Return (X, Y) of the center of cell containing provided text 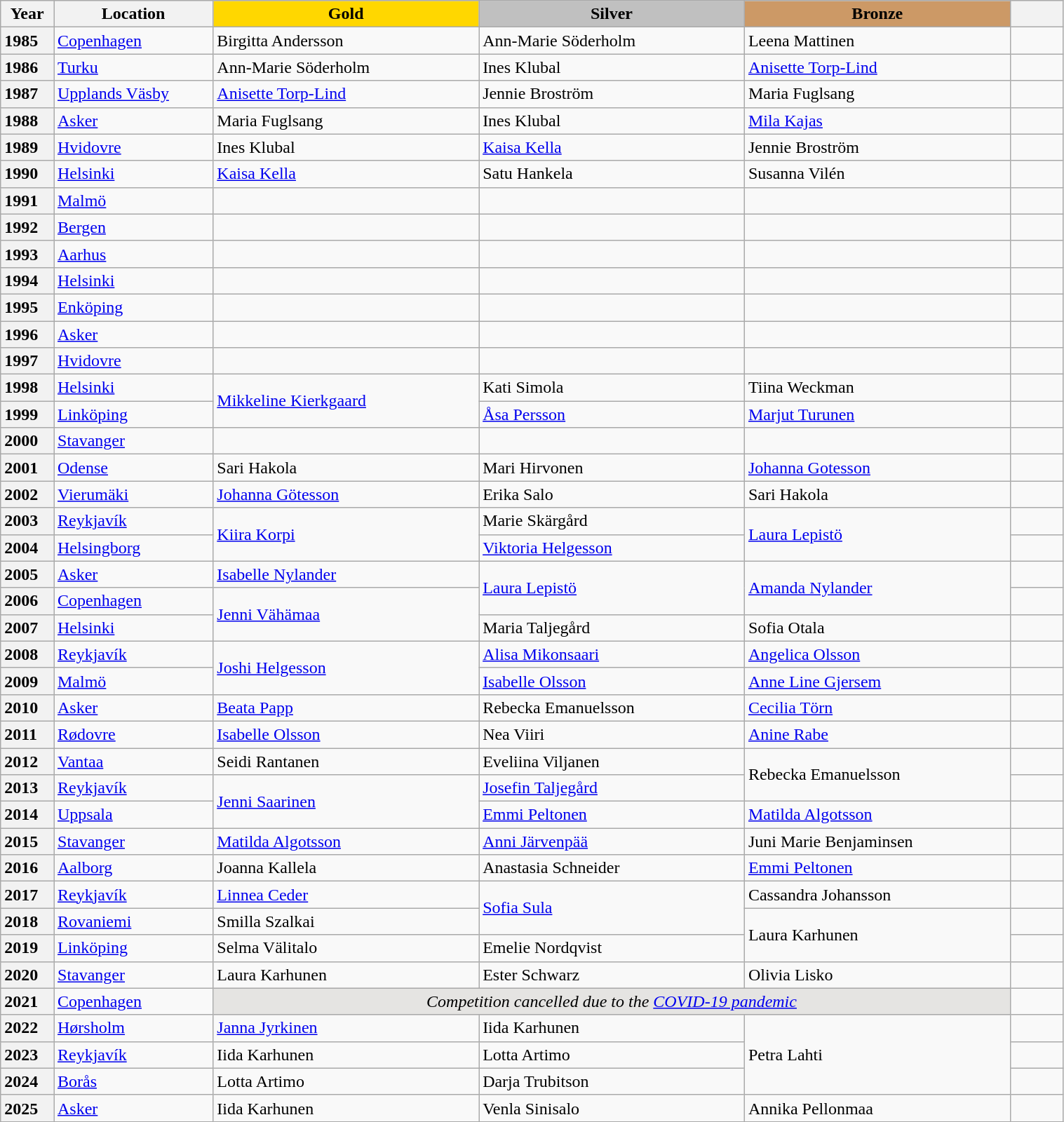
Erika Salo (612, 494)
1986 (27, 67)
Turku (133, 67)
Location (133, 14)
Odense (133, 468)
Hørsholm (133, 1028)
Marie Skärgård (612, 521)
Joshi Helgesson (346, 668)
1987 (27, 94)
Aarhus (133, 254)
Birgitta Andersson (346, 41)
Sofia Sula (612, 908)
2007 (27, 628)
1991 (27, 201)
Tiina Weckman (877, 388)
Borås (133, 1081)
Juni Marie Benjaminsen (877, 841)
2010 (27, 708)
2003 (27, 521)
2021 (27, 1001)
2005 (27, 574)
Competition cancelled due to the COVID-19 pandemic (612, 1001)
2004 (27, 548)
1990 (27, 174)
Viktoria Helgesson (612, 548)
Emelie Nordqvist (612, 948)
Olivia Lisko (877, 975)
Alisa Mikonsaari (612, 654)
Joanna Kallela (346, 868)
1998 (27, 388)
Marjut Turunen (877, 414)
Selma Välitalo (346, 948)
1996 (27, 334)
2009 (27, 681)
2002 (27, 494)
2017 (27, 895)
1992 (27, 227)
Rødovre (133, 734)
Anine Rabe (877, 734)
Kiira Korpi (346, 534)
1997 (27, 361)
Mari Hirvonen (612, 468)
2001 (27, 468)
Maria Taljegård (612, 628)
Year (27, 14)
2020 (27, 975)
2008 (27, 654)
2014 (27, 815)
1988 (27, 121)
Nea Viiri (612, 734)
Vantaa (133, 761)
Enköping (133, 307)
1999 (27, 414)
Gold (346, 14)
Bergen (133, 227)
Venla Sinisalo (612, 1108)
Smilla Szalkai (346, 921)
Leena Mattinen (877, 41)
Seidi Rantanen (346, 761)
Bronze (877, 14)
Mila Kajas (877, 121)
Amanda Nylander (877, 588)
2023 (27, 1055)
Kati Simola (612, 388)
Åsa Persson (612, 414)
Satu Hankela (612, 174)
2013 (27, 788)
Upplands Väsby (133, 94)
2016 (27, 868)
2006 (27, 601)
Helsingborg (133, 548)
Linnea Ceder (346, 895)
Isabelle Nylander (346, 574)
2011 (27, 734)
2015 (27, 841)
Eveliina Viljanen (612, 761)
Uppsala (133, 815)
Petra Lahti (877, 1055)
2018 (27, 921)
Anastasia Schneider (612, 868)
Mikkeline Kierkgaard (346, 401)
Ester Schwarz (612, 975)
2024 (27, 1081)
1985 (27, 41)
Jenni Vähämaa (346, 614)
Vierumäki (133, 494)
Rovaniemi (133, 921)
Johanna Gotesson (877, 468)
Cassandra Johansson (877, 895)
Anni Järvenpää (612, 841)
1994 (27, 280)
2012 (27, 761)
2000 (27, 441)
Angelica Olsson (877, 654)
2022 (27, 1028)
Sofia Otala (877, 628)
Aalborg (133, 868)
Susanna Vilén (877, 174)
1993 (27, 254)
Janna Jyrkinen (346, 1028)
2025 (27, 1108)
Josefin Taljegård (612, 788)
Annika Pellonmaa (877, 1108)
Silver (612, 14)
2019 (27, 948)
Darja Trubitson (612, 1081)
Anne Line Gjersem (877, 681)
1995 (27, 307)
Cecilia Törn (877, 708)
Beata Papp (346, 708)
Jenni Saarinen (346, 802)
Johanna Götesson (346, 494)
1989 (27, 147)
